Locate the cell with the specified text and output its [X, Y] center coordinate. 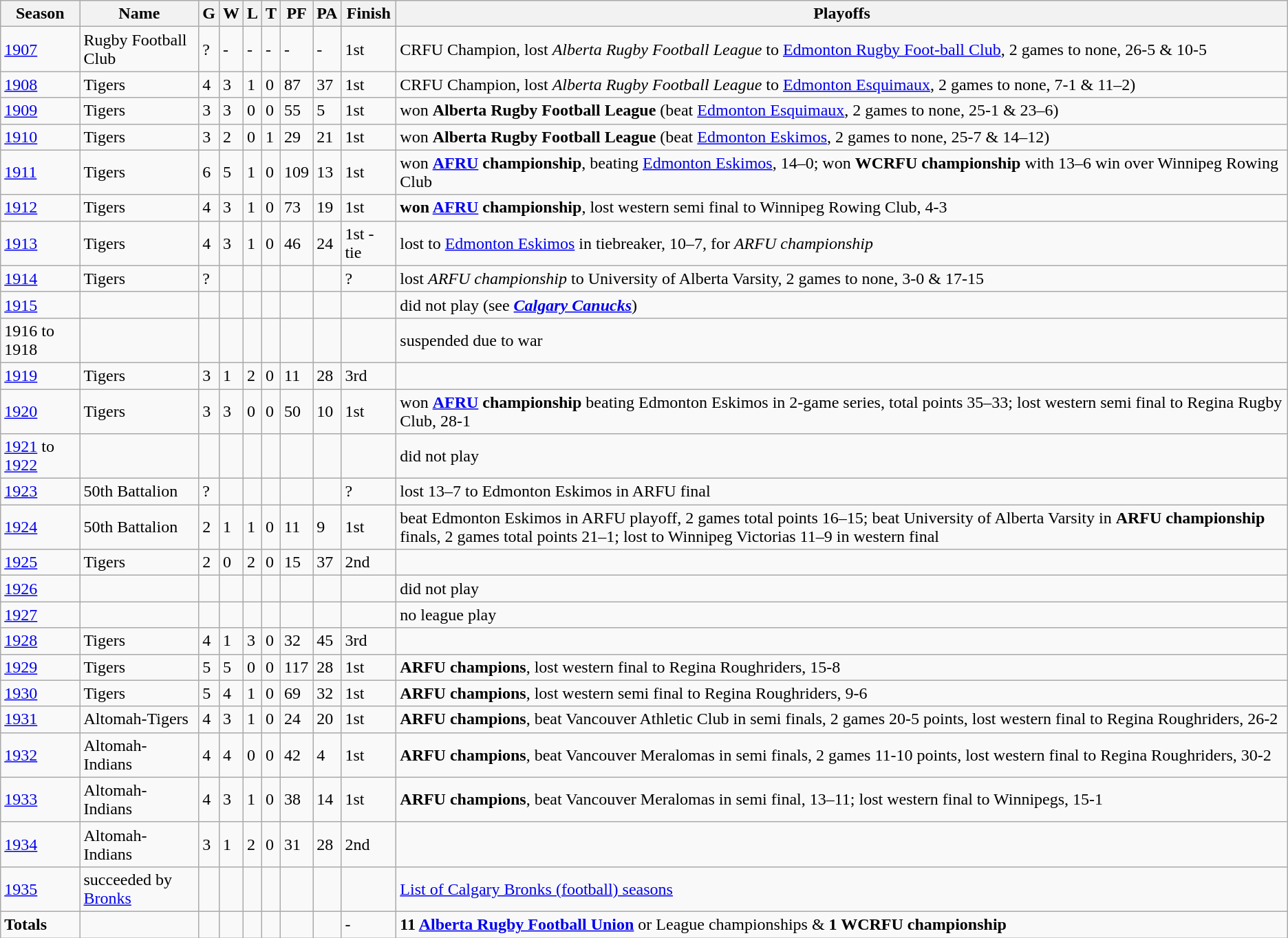
succeeded by Bronks [139, 888]
1915 [40, 305]
38 [297, 799]
69 [297, 693]
13 [328, 172]
1st - tie [369, 243]
suspended due to war [842, 340]
29 [297, 137]
21 [328, 137]
ARFU champions, lost western final to Regina Roughriders, 15-8 [842, 667]
won AFRU championship beating Edmonton Eskimos in 2-game series, total points 35–33; lost western semi final to Regina Rugby Club, 28-1 [842, 411]
117 [297, 667]
Season [40, 14]
46 [297, 243]
CRFU Champion, lost Alberta Rugby Football League to Edmonton Rugby Foot-ball Club, 2 games to none, 26-5 & 10-5 [842, 50]
List of Calgary Bronks (football) seasons [842, 888]
1909 [40, 111]
1930 [40, 693]
15 [297, 563]
T [271, 14]
won AFRU championship, beating Edmonton Eskimos, 14–0; won WCRFU championship with 13–6 win over Winnipeg Rowing Club [842, 172]
1914 [40, 279]
1916 to 1918 [40, 340]
1932 [40, 755]
won AFRU championship, lost western semi final to Winnipeg Rowing Club, 4-3 [842, 208]
87 [297, 85]
1935 [40, 888]
won Alberta Rugby Football League (beat Edmonton Eskimos, 2 games to none, 25-7 & 14–12) [842, 137]
ARFU champions, beat Vancouver Meralomas in semi final, 13–11; lost western final to Winnipegs, 15-1 [842, 799]
1928 [40, 641]
109 [297, 172]
did not play (see Calgary Canucks) [842, 305]
11 Alberta Rugby Football Union or League championships & 1 WCRFU championship [842, 924]
lost to Edmonton Eskimos in tiebreaker, 10–7, for ARFU championship [842, 243]
G [209, 14]
won Alberta Rugby Football League (beat Edmonton Esquimaux, 2 games to none, 25-1 & 23–6) [842, 111]
lost 13–7 to Edmonton Eskimos in ARFU final [842, 492]
1929 [40, 667]
lost ARFU championship to University of Alberta Varsity, 2 games to none, 3-0 & 17-15 [842, 279]
1931 [40, 719]
Playoffs [842, 14]
55 [297, 111]
1921 to 1922 [40, 457]
1912 [40, 208]
ARFU champions, beat Vancouver Athletic Club in semi finals, 2 games 20-5 points, lost western final to Regina Roughriders, 26-2 [842, 719]
10 [328, 411]
42 [297, 755]
Name [139, 14]
Finish [369, 14]
6 [209, 172]
50 [297, 411]
1913 [40, 243]
Rugby Football Club [139, 50]
1925 [40, 563]
1923 [40, 492]
PA [328, 14]
L [252, 14]
PF [297, 14]
9 [328, 527]
1924 [40, 527]
20 [328, 719]
CRFU Champion, lost Alberta Rugby Football League to Edmonton Esquimaux, 2 games to none, 7-1 & 11–2) [842, 85]
1919 [40, 375]
Altomah-Tigers [139, 719]
45 [328, 641]
no league play [842, 615]
W [231, 14]
ARFU champions, beat Vancouver Meralomas in semi finals, 2 games 11-10 points, lost western final to Regina Roughriders, 30-2 [842, 755]
1908 [40, 85]
1910 [40, 137]
1911 [40, 172]
19 [328, 208]
1920 [40, 411]
1933 [40, 799]
73 [297, 208]
ARFU champions, lost western semi final to Regina Roughriders, 9-6 [842, 693]
Totals [40, 924]
14 [328, 799]
1934 [40, 844]
1907 [40, 50]
1927 [40, 615]
1926 [40, 589]
31 [297, 844]
